Return [x, y] of the center of cell containing provided text 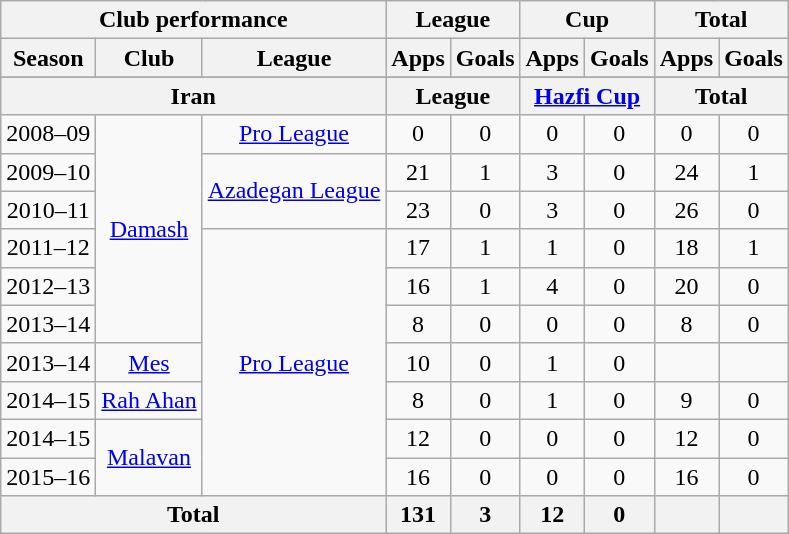
24 [686, 172]
10 [418, 362]
Mes [149, 362]
2015–16 [48, 477]
Hazfi Cup [587, 96]
Rah Ahan [149, 400]
2008–09 [48, 134]
17 [418, 248]
Season [48, 58]
2009–10 [48, 172]
Malavan [149, 457]
Damash [149, 229]
18 [686, 248]
2012–13 [48, 286]
9 [686, 400]
Club performance [194, 20]
20 [686, 286]
21 [418, 172]
4 [552, 286]
2011–12 [48, 248]
2010–11 [48, 210]
Club [149, 58]
131 [418, 515]
Cup [587, 20]
23 [418, 210]
Azadegan League [294, 191]
26 [686, 210]
Iran [194, 96]
